Return the (x, y) coordinate for the center point of the cell that contains the specified text.  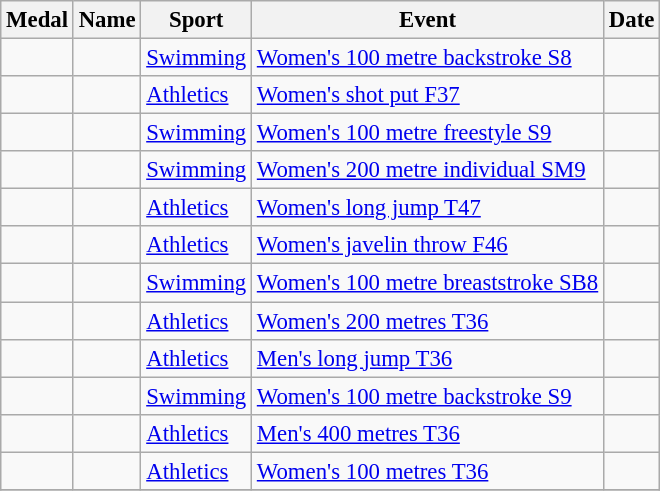
Medal (38, 20)
Women's 100 metre backstroke S9 (428, 396)
Women's 100 metres T36 (428, 471)
Women's javelin throw F46 (428, 245)
Women's long jump T47 (428, 208)
Women's 200 metres T36 (428, 321)
Women's shot put F37 (428, 95)
Women's 100 metre backstroke S8 (428, 58)
Men's long jump T36 (428, 358)
Women's 100 metre breaststroke SB8 (428, 283)
Date (632, 20)
Event (428, 20)
Sport (196, 20)
Women's 100 metre freestyle S9 (428, 133)
Name (107, 20)
Women's 200 metre individual SM9 (428, 170)
Men's 400 metres T36 (428, 433)
